Determine the [x, y] coordinate at the center of the cell enclosing the given text.  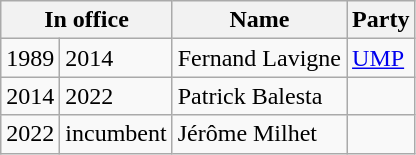
incumbent [116, 134]
Name [259, 20]
Jérôme Milhet [259, 134]
Party [381, 20]
Patrick Balesta [259, 96]
UMP [381, 58]
1989 [30, 58]
Fernand Lavigne [259, 58]
In office [86, 20]
